Scan for the cell matching the given text and deliver its (x, y) coordinate at center. 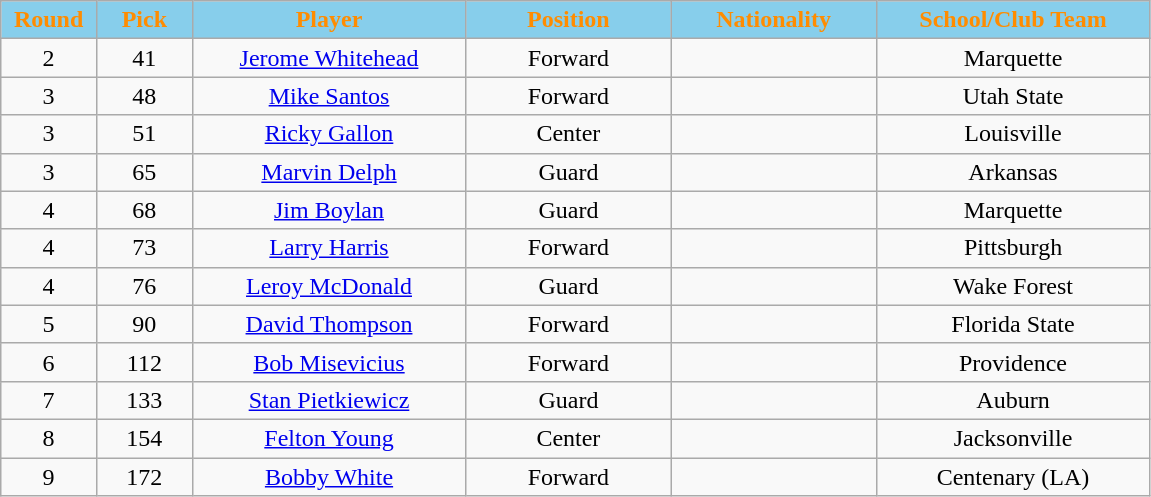
Auburn (1013, 400)
Jerome Whitehead (329, 58)
Nationality (774, 20)
Player (329, 20)
Larry Harris (329, 248)
Wake Forest (1013, 286)
Florida State (1013, 324)
9 (49, 477)
School/Club Team (1013, 20)
Ricky Gallon (329, 134)
Bob Misevicius (329, 362)
Round (49, 20)
133 (144, 400)
Providence (1013, 362)
6 (49, 362)
Marvin Delph (329, 172)
8 (49, 438)
Leroy McDonald (329, 286)
Felton Young (329, 438)
68 (144, 210)
Stan Pietkiewicz (329, 400)
73 (144, 248)
Jacksonville (1013, 438)
Pick (144, 20)
7 (49, 400)
5 (49, 324)
154 (144, 438)
2 (49, 58)
Arkansas (1013, 172)
76 (144, 286)
Jim Boylan (329, 210)
51 (144, 134)
Mike Santos (329, 96)
Pittsburgh (1013, 248)
Bobby White (329, 477)
Louisville (1013, 134)
65 (144, 172)
172 (144, 477)
90 (144, 324)
David Thompson (329, 324)
Centenary (LA) (1013, 477)
112 (144, 362)
48 (144, 96)
Utah State (1013, 96)
Position (568, 20)
41 (144, 58)
